Return [x, y] of the center of cell containing provided text 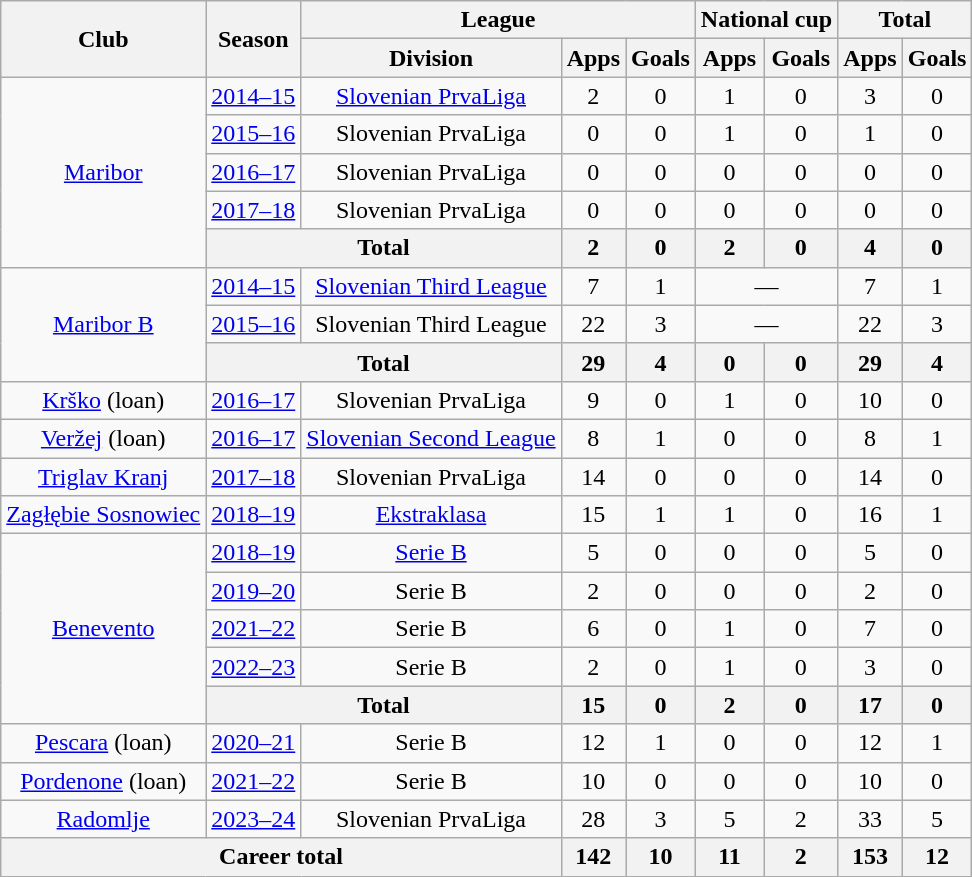
Maribor B [104, 324]
Pordenone (loan) [104, 781]
2019–20 [254, 591]
6 [593, 629]
9 [593, 400]
Krško (loan) [104, 400]
11 [729, 857]
16 [870, 515]
Veržej (loan) [104, 438]
Ekstraklasa [431, 515]
League [498, 20]
2023–24 [254, 819]
Division [431, 58]
17 [870, 705]
Maribor [104, 172]
Benevento [104, 629]
Slovenian Second League [431, 438]
142 [593, 857]
28 [593, 819]
National cup [766, 20]
33 [870, 819]
153 [870, 857]
Pescara (loan) [104, 743]
Radomlje [104, 819]
Triglav Kranj [104, 477]
Zagłębie Sosnowiec [104, 515]
2020–21 [254, 743]
2022–23 [254, 667]
Season [254, 39]
Club [104, 39]
Career total [281, 857]
